Return the (x, y) coordinate for the center point of the cell that contains the specified text.  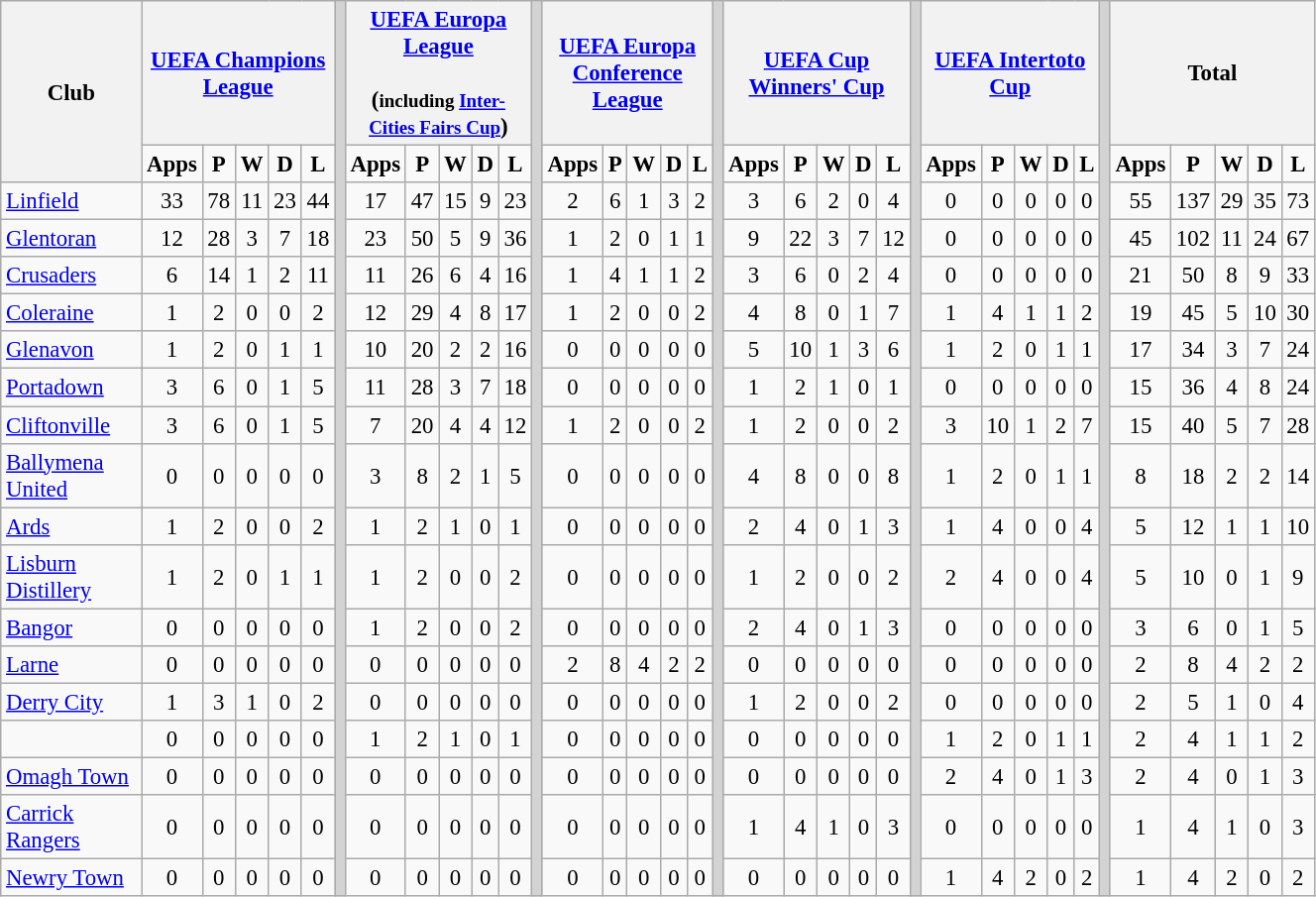
30 (1298, 313)
Linfield (71, 201)
67 (1298, 239)
Glentoran (71, 239)
Club (71, 91)
Bangor (71, 627)
Ballymena United (71, 476)
47 (422, 201)
Lisburn Distillery (71, 577)
55 (1140, 201)
44 (317, 201)
Glenavon (71, 350)
UEFA Intertoto Cup (1011, 73)
Cliftonville (71, 425)
Derry City (71, 702)
22 (801, 239)
UEFA Cup Winners' Cup (817, 73)
19 (1140, 313)
Coleraine (71, 313)
73 (1298, 201)
UEFA Europa League(including Inter-Cities Fairs Cup) (438, 73)
34 (1193, 350)
UEFA Champions League (238, 73)
Portadown (71, 388)
Newry Town (71, 878)
26 (422, 276)
Total (1212, 73)
21 (1140, 276)
35 (1264, 201)
UEFA Europa Conference League (627, 73)
Larne (71, 665)
40 (1193, 425)
137 (1193, 201)
102 (1193, 239)
78 (218, 201)
Omagh Town (71, 776)
Crusaders (71, 276)
Ards (71, 526)
Carrick Rangers (71, 827)
